Provide the (x, y) coordinate of the cell's center where the given text is located.  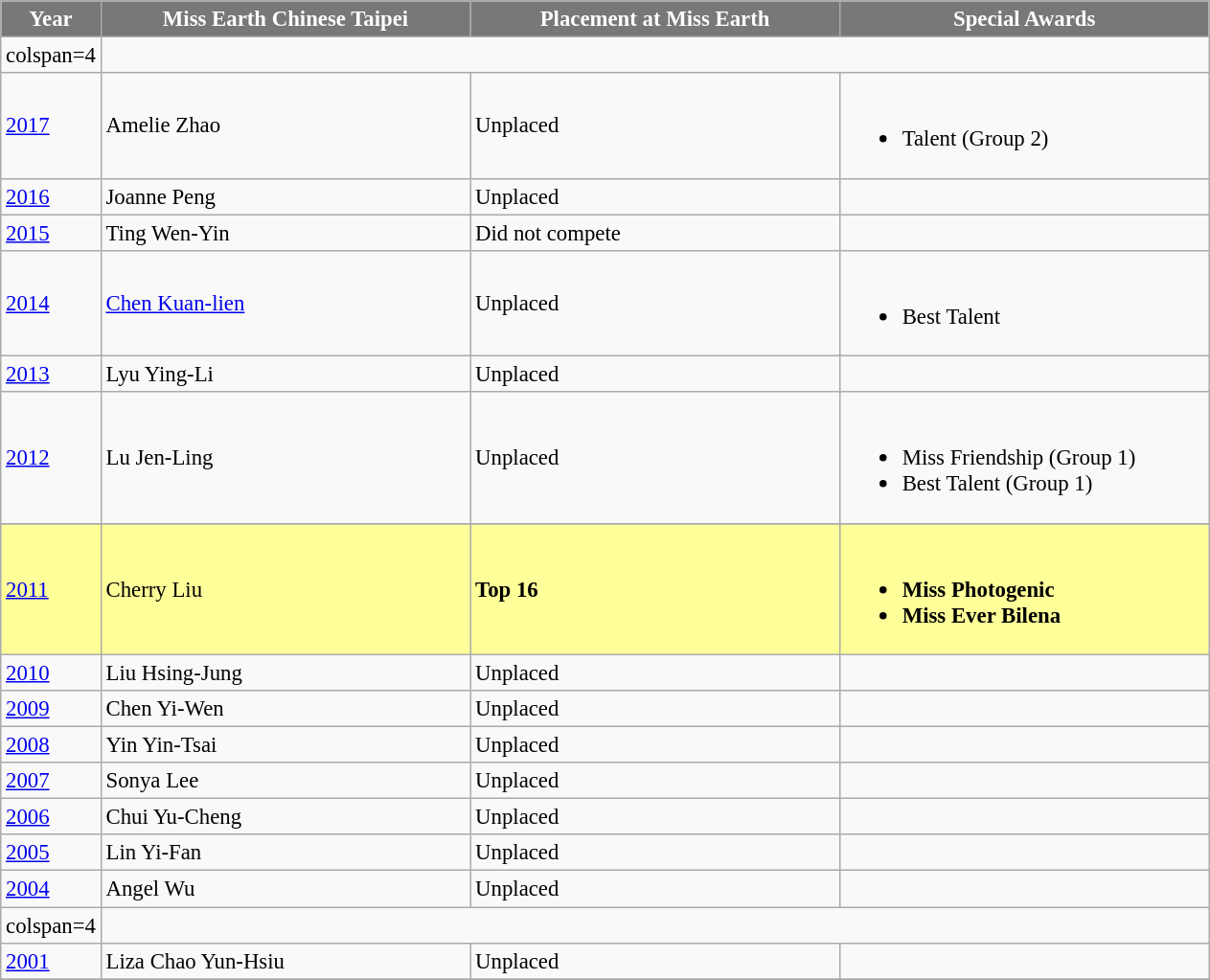
Best Talent (1024, 303)
Angel Wu (285, 889)
Chen Yi-Wen (285, 709)
2001 (51, 961)
2011 (51, 588)
Miss PhotogenicMiss Ever Bilena (1024, 588)
Cherry Liu (285, 588)
Chui Yu-Cheng (285, 817)
Did not compete (655, 233)
Miss Friendship (Group 1) Best Talent (Group 1) (1024, 458)
Chen Kuan-lien (285, 303)
Ting Wen-Yin (285, 233)
2016 (51, 196)
Lyu Ying-Li (285, 375)
2013 (51, 375)
Yin Yin-Tsai (285, 745)
2005 (51, 854)
Sonya Lee (285, 781)
2007 (51, 781)
2008 (51, 745)
Miss Earth Chinese Taipei (285, 19)
Lin Yi-Fan (285, 854)
Placement at Miss Earth (655, 19)
2015 (51, 233)
Amelie Zhao (285, 125)
Lu Jen-Ling (285, 458)
Talent (Group 2) (1024, 125)
2014 (51, 303)
Special Awards (1024, 19)
2010 (51, 673)
2009 (51, 709)
2006 (51, 817)
Top 16 (655, 588)
Year (51, 19)
2004 (51, 889)
2017 (51, 125)
Joanne Peng (285, 196)
2012 (51, 458)
Liu Hsing-Jung (285, 673)
Liza Chao Yun-Hsiu (285, 961)
